Locate the cell with the specified text and output its [x, y] center coordinate. 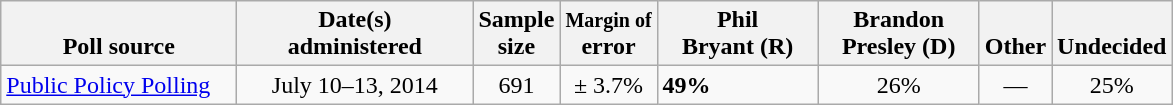
691 [516, 85]
Public Policy Polling [119, 85]
Poll source [119, 34]
25% [1112, 85]
Date(s)administered [355, 34]
July 10–13, 2014 [355, 85]
Margin oferror [608, 34]
± 3.7% [608, 85]
PhilBryant (R) [738, 34]
BrandonPresley (D) [898, 34]
26% [898, 85]
Undecided [1112, 34]
Other [1015, 34]
Samplesize [516, 34]
49% [738, 85]
— [1015, 85]
